Return [X, Y] of the center of cell containing provided text 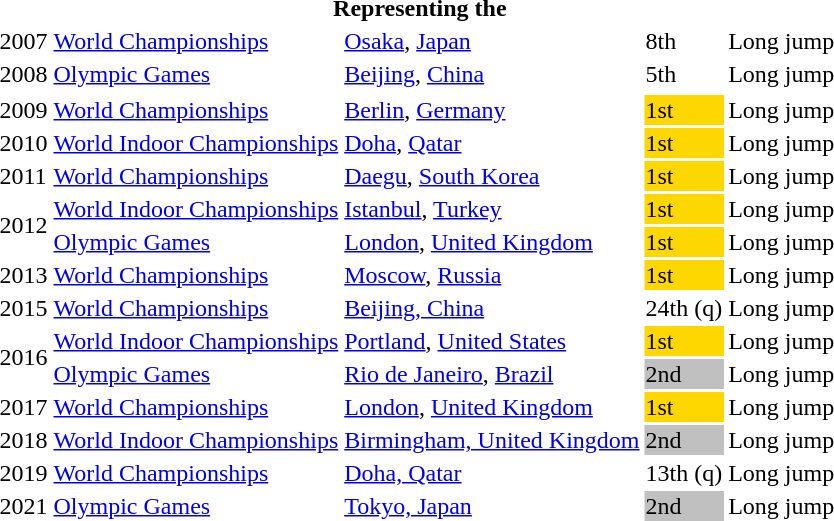
Rio de Janeiro, Brazil [492, 374]
5th [684, 74]
Portland, United States [492, 341]
Berlin, Germany [492, 110]
Istanbul, Turkey [492, 209]
24th (q) [684, 308]
13th (q) [684, 473]
Daegu, South Korea [492, 176]
Tokyo, Japan [492, 506]
Osaka, Japan [492, 41]
Birmingham, United Kingdom [492, 440]
Moscow, Russia [492, 275]
8th [684, 41]
